Provide the (X, Y) coordinate of the cell's center where the given text is located.  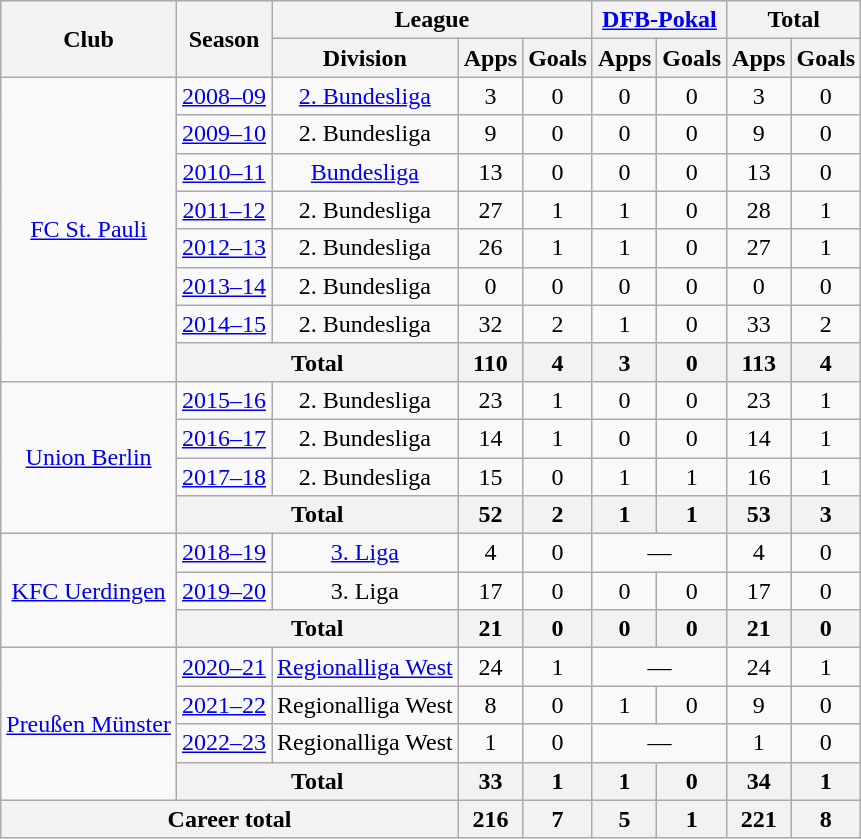
113 (759, 362)
110 (490, 362)
2016–17 (224, 438)
Career total (230, 819)
5 (624, 819)
Bundesliga (366, 172)
2011–12 (224, 210)
216 (490, 819)
2009–10 (224, 134)
28 (759, 210)
FC St. Pauli (89, 229)
Preußen Münster (89, 724)
32 (490, 324)
2012–13 (224, 248)
221 (759, 819)
2015–16 (224, 400)
2021–22 (224, 705)
2017–18 (224, 477)
2010–11 (224, 172)
2019–20 (224, 591)
52 (490, 515)
15 (490, 477)
53 (759, 515)
Club (89, 39)
Season (224, 39)
7 (558, 819)
DFB-Pokal (659, 20)
League (432, 20)
2014–15 (224, 324)
2013–14 (224, 286)
2008–09 (224, 96)
2020–21 (224, 667)
KFC Uerdingen (89, 591)
2018–19 (224, 553)
Union Berlin (89, 457)
16 (759, 477)
Division (366, 58)
26 (490, 248)
2022–23 (224, 743)
34 (759, 781)
